Return [x, y] of the center of cell containing provided text 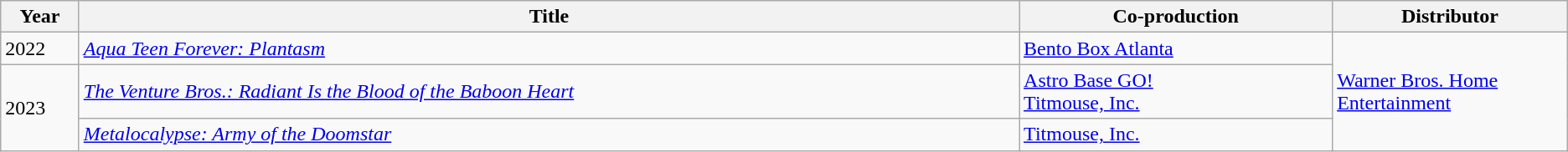
Co-production [1176, 17]
Astro Base GO! Titmouse, Inc. [1176, 92]
2022 [40, 48]
Aqua Teen Forever: Plantasm [549, 48]
Metalocalypse: Army of the Doomstar [549, 134]
2023 [40, 107]
Title [549, 17]
Bento Box Atlanta [1176, 48]
The Venture Bros.: Radiant Is the Blood of the Baboon Heart [549, 92]
Titmouse, Inc. [1176, 134]
Distributor [1451, 17]
Year [40, 17]
Warner Bros. Home Entertainment [1451, 92]
